Locate the cell with the specified text and output its (x, y) center coordinate. 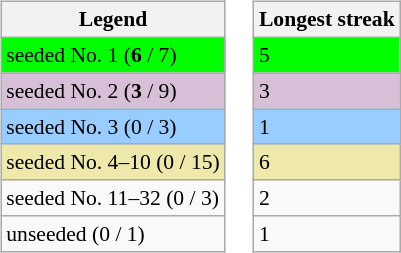
Legend (113, 20)
5 (327, 55)
2 (327, 198)
Longest streak (327, 20)
seeded No. 2 (3 / 9) (113, 91)
3 (327, 91)
seeded No. 4–10 (0 / 15) (113, 162)
6 (327, 162)
seeded No. 3 (0 / 3) (113, 127)
seeded No. 11–32 (0 / 3) (113, 198)
unseeded (0 / 1) (113, 234)
seeded No. 1 (6 / 7) (113, 55)
